From the cell containing the given text, extract its center point as [X, Y] coordinate. 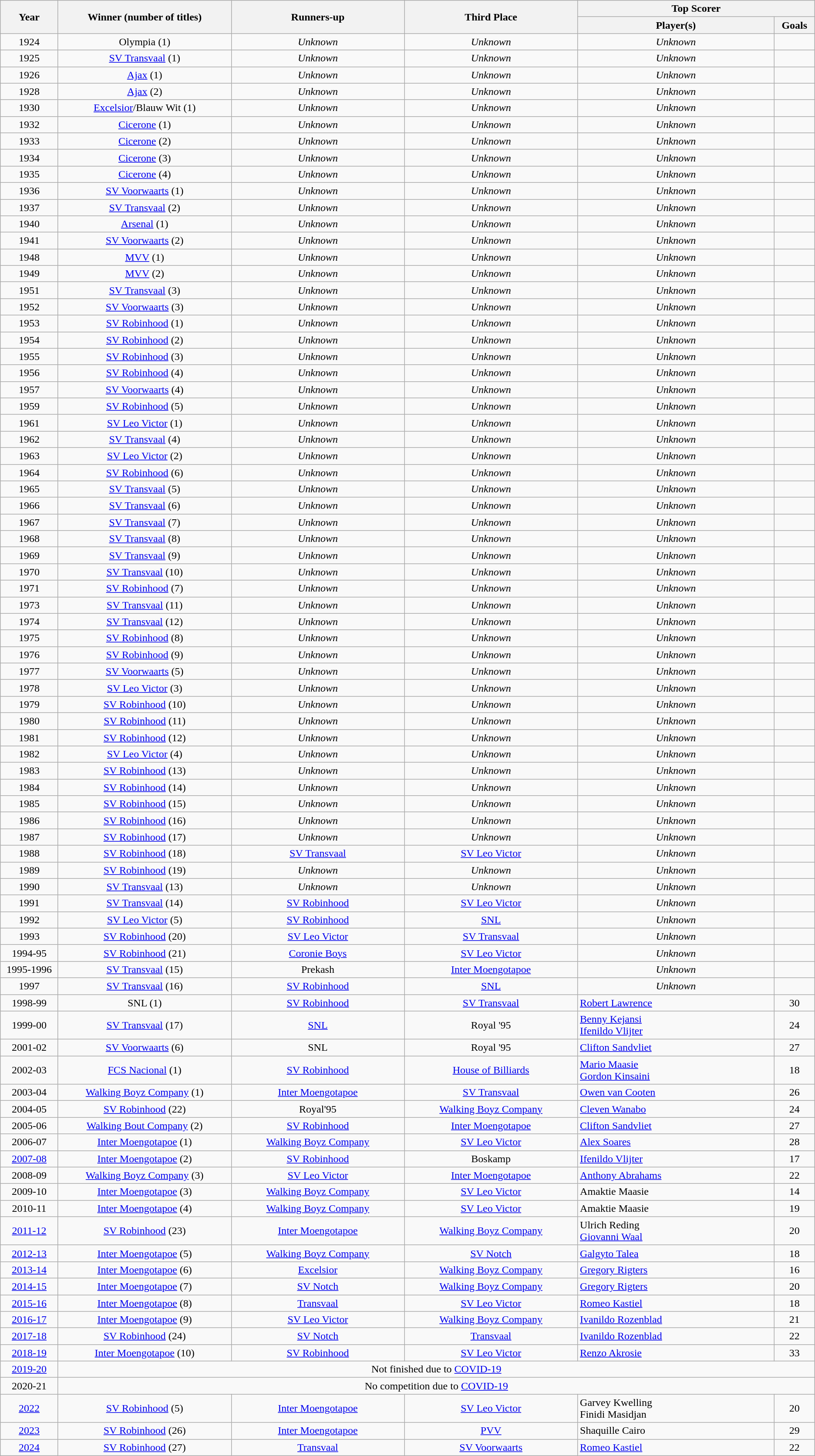
SV Transvaal (9) [145, 555]
2015-16 [30, 1303]
1935 [30, 174]
1953 [30, 323]
1993 [30, 936]
1988 [30, 854]
SV Voorwaarts (3) [145, 307]
1989 [30, 870]
2004-05 [30, 1109]
2017-18 [30, 1336]
1928 [30, 91]
SV Robinhood (26) [145, 1431]
SNL (1) [145, 1002]
2019-20 [30, 1369]
1932 [30, 124]
MVV (1) [145, 257]
Walking Bout Company (2) [145, 1126]
1998-99 [30, 1002]
2022 [30, 1409]
1985 [30, 804]
Olympia (1) [145, 42]
Royal'95 [318, 1109]
MVV (2) [145, 274]
SV Robinhood (10) [145, 704]
Inter Moengotapoe (2) [145, 1159]
SV Voorwaarts (4) [145, 390]
Cicerone (3) [145, 158]
SV Leo Victor (4) [145, 754]
Ajax (1) [145, 75]
Third Place [491, 17]
Year [30, 17]
SV Voorwaarts [491, 1447]
SV Transvaal (4) [145, 439]
Anthony Abrahams [676, 1175]
1933 [30, 141]
1966 [30, 506]
SV Transvaal (1) [145, 58]
14 [794, 1192]
2016-17 [30, 1320]
Galgyto Talea [676, 1253]
2023 [30, 1431]
Inter Moengotapoe (5) [145, 1253]
1997 [30, 986]
1999-00 [30, 1026]
SV Robinhood (15) [145, 804]
SV Robinhood (13) [145, 771]
SV Robinhood (24) [145, 1336]
Coronie Boys [318, 953]
1925 [30, 58]
Cleven Wanabo [676, 1109]
Robert Lawrence [676, 1002]
2008-09 [30, 1175]
2003-04 [30, 1093]
2020-21 [30, 1386]
Walking Boyz Company (1) [145, 1093]
1977 [30, 671]
SV Leo Victor (2) [145, 456]
1930 [30, 108]
1964 [30, 472]
1940 [30, 224]
1957 [30, 390]
SV Robinhood (19) [145, 870]
SV Robinhood (8) [145, 638]
SV Voorwaarts (2) [145, 241]
Inter Moengotapoe (8) [145, 1303]
1926 [30, 75]
Prekash [318, 969]
SV Robinhood (1) [145, 323]
SV Transvaal (5) [145, 489]
1979 [30, 704]
Cicerone (1) [145, 124]
Runners-up [318, 17]
1941 [30, 241]
2001-02 [30, 1048]
28 [794, 1142]
SV Robinhood (2) [145, 340]
1973 [30, 605]
Boskamp [491, 1159]
SV Transvaal (13) [145, 887]
Excelsior [318, 1270]
1990 [30, 887]
Inter Moengotapoe (9) [145, 1320]
Garvey Kwelling Finidi Masidjan [676, 1409]
2011-12 [30, 1231]
SV Leo Victor (3) [145, 688]
1951 [30, 290]
1948 [30, 257]
1955 [30, 356]
SV Transvaal (17) [145, 1026]
SV Leo Victor (5) [145, 920]
SV Robinhood (11) [145, 721]
SV Robinhood (21) [145, 953]
1970 [30, 572]
2010-11 [30, 1208]
SV Transvaal (11) [145, 605]
Player(s) [676, 25]
Shaquille Cairo [676, 1431]
1949 [30, 274]
SV Leo Victor (1) [145, 423]
Goals [794, 25]
Excelsior/Blauw Wit (1) [145, 108]
SV Transvaal (8) [145, 539]
1976 [30, 655]
Top Scorer [697, 9]
1971 [30, 588]
SV Robinhood (20) [145, 936]
1959 [30, 406]
SV Robinhood (12) [145, 738]
1924 [30, 42]
1956 [30, 373]
Not finished due to COVID-19 [436, 1369]
SV Robinhood (22) [145, 1109]
1982 [30, 754]
Inter Moengotapoe (1) [145, 1142]
Ajax (2) [145, 91]
SV Transvaal (7) [145, 522]
Inter Moengotapoe (3) [145, 1192]
1980 [30, 721]
26 [794, 1093]
19 [794, 1208]
2014-15 [30, 1286]
1963 [30, 456]
2024 [30, 1447]
1965 [30, 489]
SV Voorwaarts (6) [145, 1048]
Renzo Akrosie [676, 1353]
2002-03 [30, 1070]
1981 [30, 738]
SV Robinhood (23) [145, 1231]
2007-08 [30, 1159]
21 [794, 1320]
1994-95 [30, 953]
SV Robinhood (9) [145, 655]
29 [794, 1431]
House of Billiards [491, 1070]
1987 [30, 837]
Cicerone (2) [145, 141]
SV Robinhood (14) [145, 787]
SV Transvaal (3) [145, 290]
1983 [30, 771]
Ulrich Reding Giovanni Waal [676, 1231]
SV Robinhood (16) [145, 820]
SV Robinhood (27) [145, 1447]
SV Transvaal (12) [145, 622]
SV Transvaal (16) [145, 986]
1961 [30, 423]
1986 [30, 820]
SV Robinhood (4) [145, 373]
SV Transvaal (14) [145, 903]
2006-07 [30, 1142]
1969 [30, 555]
1962 [30, 439]
Inter Moengotapoe (10) [145, 1353]
PVV [491, 1431]
Arsenal (1) [145, 224]
Winner (number of titles) [145, 17]
1937 [30, 208]
1954 [30, 340]
1991 [30, 903]
16 [794, 1270]
2013-14 [30, 1270]
SV Robinhood (3) [145, 356]
SV Robinhood (17) [145, 837]
FCS Nacional (1) [145, 1070]
SV Robinhood (18) [145, 854]
2009-10 [30, 1192]
Owen van Cooten [676, 1093]
1934 [30, 158]
SV Transvaal (6) [145, 506]
1978 [30, 688]
1984 [30, 787]
1968 [30, 539]
17 [794, 1159]
1936 [30, 191]
Walking Boyz Company (3) [145, 1175]
Alex Soares [676, 1142]
1992 [30, 920]
SV Robinhood (6) [145, 472]
Inter Moengotapoe (6) [145, 1270]
SV Voorwaarts (1) [145, 191]
1995-1996 [30, 969]
Inter Moengotapoe (7) [145, 1286]
30 [794, 1002]
SV Robinhood (7) [145, 588]
1974 [30, 622]
SV Voorwaarts (5) [145, 671]
33 [794, 1353]
Mario Maasie Gordon Kinsaini [676, 1070]
Cicerone (4) [145, 174]
No competition due to COVID-19 [436, 1386]
Benny Kejansi Ifenildo Vlijter [676, 1026]
SV Transvaal (15) [145, 969]
SV Transvaal (10) [145, 572]
Ifenildo Vlijter [676, 1159]
2018-19 [30, 1353]
1967 [30, 522]
1952 [30, 307]
2012-13 [30, 1253]
1975 [30, 638]
SV Transvaal (2) [145, 208]
Inter Moengotapoe (4) [145, 1208]
2005-06 [30, 1126]
